Return (x, y) of the center of cell containing provided text 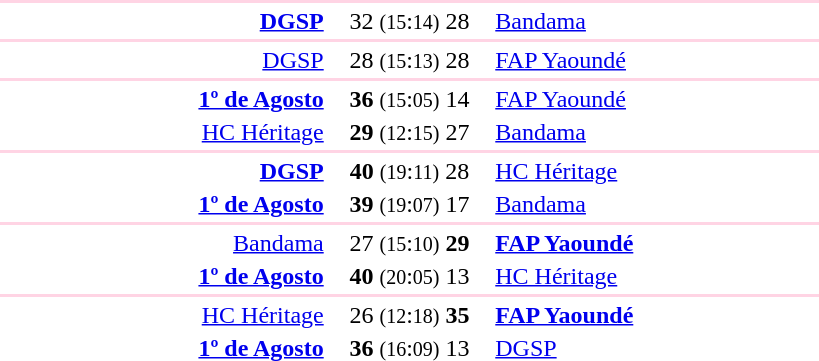
32 (15:14) 28 (410, 21)
26 (12:18) 35 (410, 315)
40 (20:05) 13 (410, 276)
27 (15:10) 29 (410, 243)
28 (15:13) 28 (410, 60)
29 (12:15) 27 (410, 132)
36 (15:05) 14 (410, 99)
40 (19:11) 28 (410, 171)
39 (19:07) 17 (410, 204)
